From the cell containing the given text, extract its center point as (x, y) coordinate. 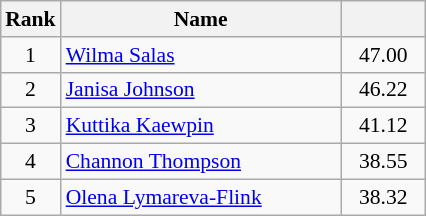
3 (30, 126)
41.12 (384, 126)
4 (30, 161)
Channon Thompson (201, 161)
2 (30, 90)
1 (30, 54)
Rank (30, 19)
Kuttika Kaewpin (201, 126)
5 (30, 197)
46.22 (384, 90)
Name (201, 19)
38.32 (384, 197)
Olena Lymareva-Flink (201, 197)
Wilma Salas (201, 54)
Janisa Johnson (201, 90)
47.00 (384, 54)
38.55 (384, 161)
